Extract the [x, y] coordinate from the center of the cell holding the provided text.  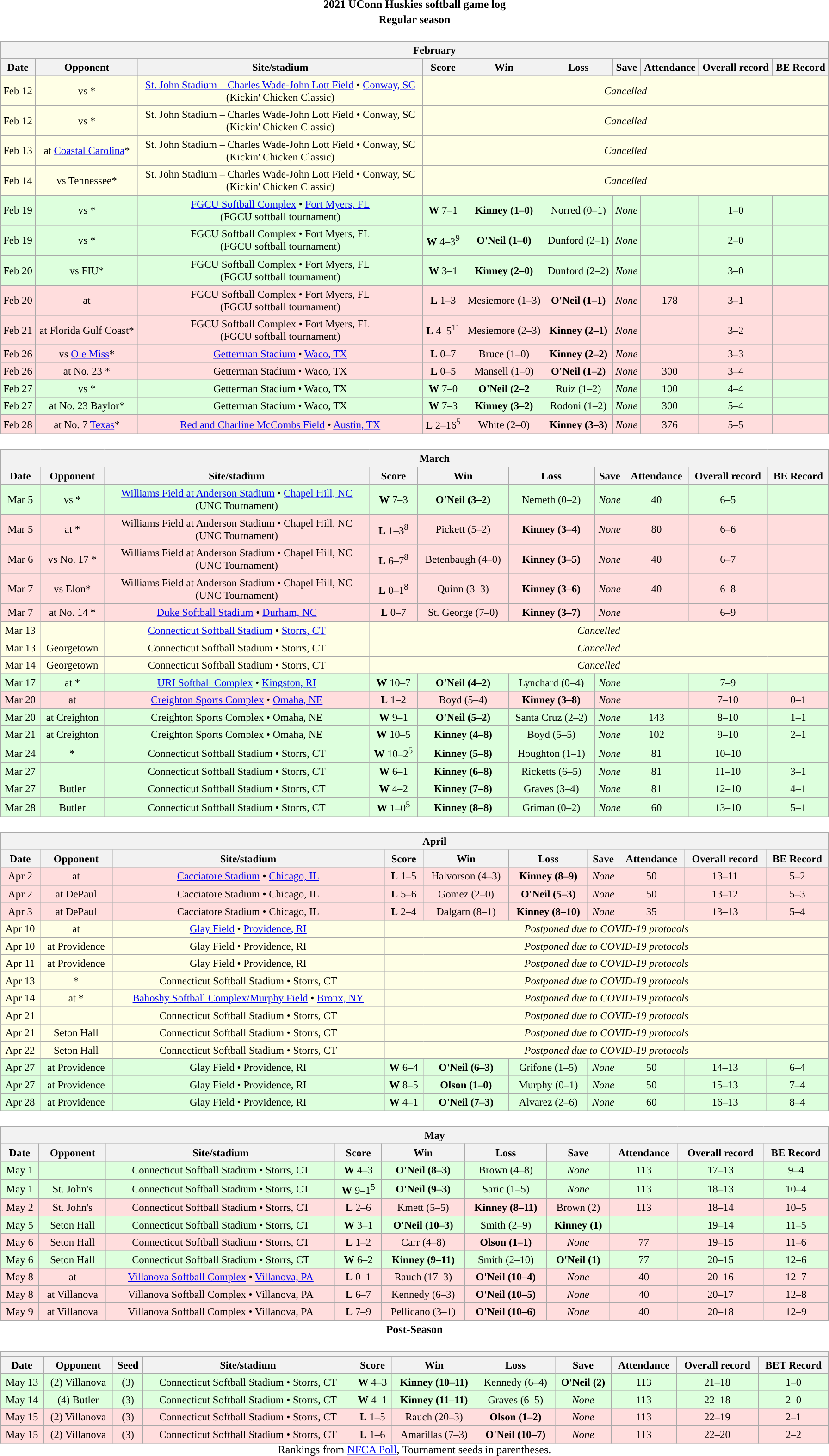
13–12 [725, 894]
4–1 [798, 789]
376 [670, 424]
Mar 17 [20, 682]
11–10 [728, 771]
O'Neil (10–4) [506, 1277]
W 10–25 [393, 753]
178 [670, 301]
L 0–5 [443, 371]
L 1–38 [393, 530]
L 7–9 [358, 1312]
7–10 [728, 700]
Brown (4–8) [506, 1170]
Mar 24 [20, 753]
Kinney (7–8) [463, 789]
L 4–511 [443, 330]
Apr 3 [20, 911]
at Florida Gulf Coast* [87, 330]
W 4–2 [393, 789]
vs Tennessee* [87, 180]
16–13 [725, 1102]
L 5–6 [403, 894]
9–4 [796, 1170]
Dunford (2–2) [578, 270]
Kinney (3–7) [551, 613]
Gomez (2–0) [466, 894]
7–9 [728, 682]
18–13 [721, 1189]
Apr 22 [20, 1050]
Kinney (3–5) [551, 559]
May 2 [20, 1207]
6–7 [728, 559]
at No. 23 * [87, 371]
19–14 [721, 1225]
O'Neil (10–3) [423, 1225]
Olson (1–0) [466, 1085]
Apr 13 [20, 981]
8–4 [798, 1102]
Graves (3–4) [551, 789]
Houghton (1–1) [551, 753]
vs Ole Miss* [87, 354]
Feb 13 [18, 151]
Kinney (3–8) [551, 700]
L 0–1 [358, 1277]
April [414, 842]
Mar 6 [20, 559]
3–2 [736, 330]
W 10–7 [393, 682]
Pellicano (3–1) [423, 1312]
Apr 28 [20, 1102]
Santa Cruz (2–2) [551, 717]
Kinney (2–2) [578, 354]
Kinney (8–9) [548, 876]
St. George (7–0) [463, 613]
Brown (2) [578, 1207]
at No. 7 Texas* [87, 424]
vs FIU* [87, 270]
Norred (0–1) [578, 211]
Apr 14 [20, 998]
12–9 [796, 1312]
7–4 [798, 1085]
O'Neil (5–3) [548, 894]
18–14 [721, 1207]
Dalgarn (8–1) [466, 911]
6–9 [728, 613]
5–1 [798, 807]
Kinney (4–8) [463, 735]
Kinney (3–2) [504, 406]
Kinney (3–6) [551, 589]
O'Neil (10–7) [515, 1435]
35 [651, 911]
at Coastal Carolina* [87, 151]
W 9–15 [358, 1189]
vs Elon* [72, 589]
Boyd (5–4) [463, 700]
Seed [128, 1365]
Apr 11 [20, 963]
3–3 [736, 354]
White (2–0) [504, 424]
12–8 [796, 1294]
Kinney (3–4) [551, 530]
Graves (6–5) [515, 1400]
O'Neil (1) [578, 1259]
Kinney (10–11) [434, 1382]
14–13 [725, 1068]
12–6 [796, 1259]
102 [657, 735]
143 [657, 717]
Mesiemore (2–3) [504, 330]
O'Neil (10–6) [506, 1312]
Griman (0–2) [551, 807]
May [414, 1136]
O'Neil (2–2 [504, 388]
Mar 14 [20, 665]
Lynchard (0–4) [551, 682]
17–13 [721, 1170]
O'Neil (9–3) [423, 1189]
W 6–2 [358, 1259]
6–5 [728, 499]
W 6–1 [393, 771]
13–13 [725, 911]
6–6 [728, 530]
100 [670, 388]
20–18 [721, 1312]
10–5 [796, 1207]
at No. 14 * [72, 613]
Kinney (5–8) [463, 753]
8–10 [728, 717]
Alvarez (2–6) [548, 1102]
L 1–6 [372, 1435]
Kinney (8–11) [506, 1207]
L 2–6 [358, 1207]
11–5 [796, 1225]
February [414, 50]
6–8 [728, 589]
21–18 [717, 1382]
13–10 [728, 807]
5–3 [798, 894]
W 8–5 [403, 1085]
Ruiz (1–2) [578, 388]
W 1–05 [393, 807]
12–10 [728, 789]
Carr (4–8) [423, 1242]
W 6–4 [403, 1068]
Murphy (0–1) [548, 1085]
Feb 21 [18, 330]
O'Neil (3–2) [463, 499]
20–17 [721, 1294]
Mesiemore (1–3) [504, 301]
10–4 [796, 1189]
May 14 [22, 1400]
May 5 [20, 1225]
Smith (2–10) [506, 1259]
vs No. 17 * [72, 559]
Pickett (5–2) [463, 530]
L 2–165 [443, 424]
Nemeth (0–2) [551, 499]
Red and Charline McCombs Field • Austin, TX [280, 424]
Mansell (1–0) [504, 371]
W 7–1 [443, 211]
Saric (1–5) [506, 1189]
Kinney (11–11) [434, 1400]
W 9–1 [393, 717]
BET Record [793, 1365]
20–16 [721, 1277]
Ricketts (6–5) [551, 771]
Olson (1–1) [506, 1242]
Kinney (1–0) [504, 211]
3–4 [736, 371]
4–4 [736, 388]
Kmett (5–5) [423, 1207]
O'Neil (7–3) [466, 1102]
W 10–5 [393, 735]
Halvorson (4–3) [466, 876]
Amarillas (7–3) [434, 1435]
Smith (2–9) [506, 1225]
Kinney (8–8) [463, 807]
Feb 14 [18, 180]
O'Neil (10–5) [506, 1294]
O'Neil (6–3) [466, 1068]
12–7 [796, 1277]
O'Neil (1–2) [578, 371]
6–4 [798, 1068]
Betenbaugh (4–0) [463, 559]
80 [657, 530]
May 13 [22, 1382]
Kinney (8–10) [548, 911]
Olson (1–2) [515, 1417]
Boyd (5–5) [551, 735]
3–0 [736, 270]
Mar 21 [20, 735]
L 2–4 [403, 911]
Kennedy (6–3) [423, 1294]
Grifone (1–5) [548, 1068]
May 9 [20, 1312]
Kinney (9–11) [423, 1259]
15–13 [725, 1085]
11–6 [796, 1242]
5–5 [736, 424]
1–1 [798, 717]
5–2 [798, 876]
W 4–39 [443, 240]
Rodoni (1–2) [578, 406]
O'Neil (4–2) [463, 682]
Kinney (2–0) [504, 270]
L 6–78 [393, 559]
L 6–7 [358, 1294]
0–1 [798, 700]
19–15 [721, 1242]
22–19 [717, 1417]
L 1–3 [443, 301]
Feb 28 [18, 424]
Kennedy (6–4) [515, 1382]
(4) Butler [79, 1400]
20–15 [721, 1259]
22–20 [717, 1435]
W 7–0 [443, 388]
9–10 [728, 735]
10–10 [728, 753]
O'Neil (5–2) [463, 717]
Kinney (6–8) [463, 771]
O'Neil (1–1) [578, 301]
O'Neil (2) [583, 1382]
Mar 28 [20, 807]
22–18 [717, 1400]
March [414, 459]
at No. 23 Baylor* [87, 406]
URI Softball Complex • Kingston, RI [237, 682]
Duke Softball Stadium • Durham, NC [237, 613]
Quinn (3–3) [463, 589]
Rauch (17–3) [423, 1277]
Bahoshy Softball Complex/Murphy Field • Bronx, NY [248, 998]
O'Neil (8–3) [423, 1170]
Dunford (2–1) [578, 240]
13–11 [725, 876]
Kinney (2–1) [578, 330]
Bruce (1–0) [504, 354]
Kinney (1) [578, 1225]
L 0–18 [393, 589]
Kinney (3–3) [578, 424]
O'Neil (1–0) [504, 240]
Rauch (20–3) [434, 1417]
2–2 [793, 1435]
